Provide the (X, Y) coordinate of the cell's center where the given text is located.  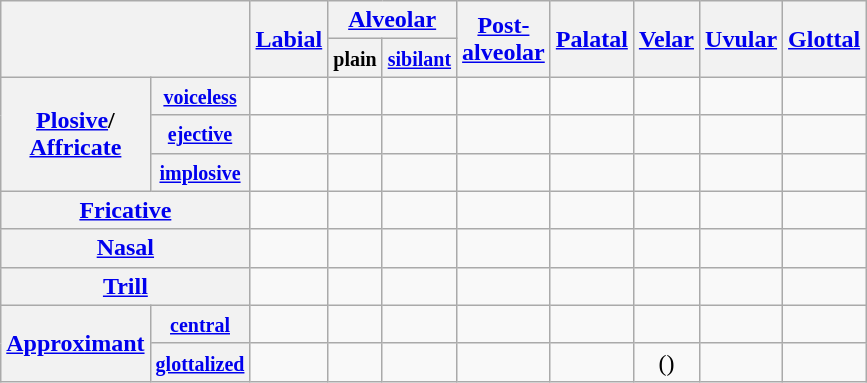
plain (355, 58)
ejective (200, 134)
() (666, 362)
Plosive/Affricate (76, 134)
Glottal (824, 39)
central (200, 324)
sibilant (419, 58)
Fricative (126, 210)
Trill (126, 286)
voiceless (200, 96)
Labial (289, 39)
Nasal (126, 248)
Approximant (76, 343)
Velar (666, 39)
implosive (200, 172)
Post-alveolar (504, 39)
Palatal (592, 39)
Uvular (742, 39)
glottalized (200, 362)
Alveolar (392, 20)
